From the cell containing the given text, extract its center point as (X, Y) coordinate. 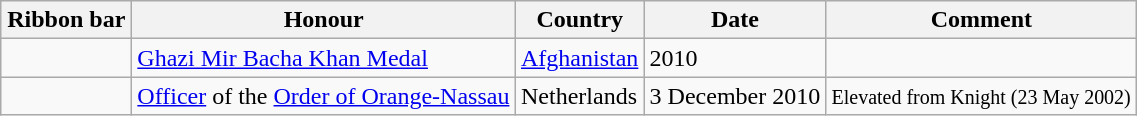
Ribbon bar (66, 20)
Afghanistan (580, 58)
Netherlands (580, 96)
Comment (982, 20)
Honour (324, 20)
Elevated from Knight (23 May 2002) (982, 96)
Date (735, 20)
2010 (735, 58)
3 December 2010 (735, 96)
Ghazi Mir Bacha Khan Medal (324, 58)
Officer of the Order of Orange-Nassau (324, 96)
Country (580, 20)
